For the text-containing cell, return its midpoint in [X, Y] coordinate format. 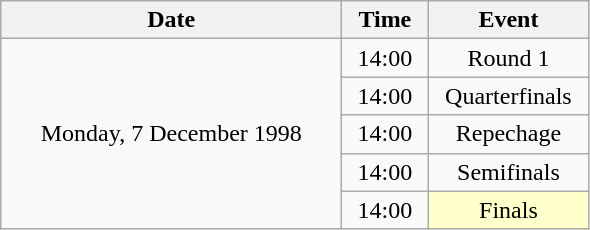
Repechage [508, 134]
Quarterfinals [508, 96]
Finals [508, 210]
Round 1 [508, 58]
Time [385, 20]
Date [172, 20]
Event [508, 20]
Semifinals [508, 172]
Monday, 7 December 1998 [172, 134]
